From the cell containing the given text, extract its center point as (X, Y) coordinate. 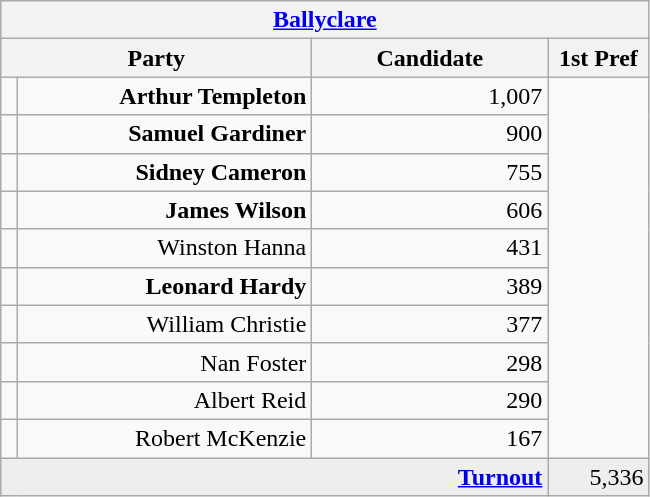
Nan Foster (164, 362)
431 (430, 248)
Samuel Gardiner (164, 134)
Sidney Cameron (164, 172)
Candidate (430, 58)
1,007 (430, 96)
Robert McKenzie (164, 438)
Ballyclare (325, 20)
Turnout (274, 477)
Leonard Hardy (164, 286)
Arthur Templeton (164, 96)
389 (430, 286)
Party (156, 58)
606 (430, 210)
298 (430, 362)
755 (430, 172)
5,336 (598, 477)
290 (430, 400)
Winston Hanna (164, 248)
377 (430, 324)
900 (430, 134)
James Wilson (164, 210)
Albert Reid (164, 400)
1st Pref (598, 58)
167 (430, 438)
William Christie (164, 324)
